For the text-containing cell, return its midpoint in (X, Y) coordinate format. 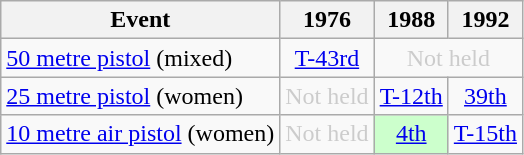
1992 (485, 20)
39th (485, 96)
Event (140, 20)
T-43rd (327, 58)
T-15th (485, 134)
50 metre pistol (mixed) (140, 58)
1976 (327, 20)
T-12th (411, 96)
25 metre pistol (women) (140, 96)
4th (411, 134)
1988 (411, 20)
10 metre air pistol (women) (140, 134)
